Search for the cell housing the specified text and yield its (x, y) center coordinate. 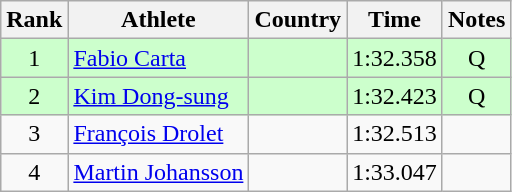
1:32.423 (395, 96)
1:32.358 (395, 58)
Martin Johansson (158, 172)
Time (395, 20)
Fabio Carta (158, 58)
Athlete (158, 20)
Kim Dong-sung (158, 96)
Country (298, 20)
2 (34, 96)
François Drolet (158, 134)
Notes (476, 20)
1 (34, 58)
1:33.047 (395, 172)
Rank (34, 20)
4 (34, 172)
3 (34, 134)
1:32.513 (395, 134)
